Determine the (X, Y) coordinate at the center of the cell enclosing the given text.  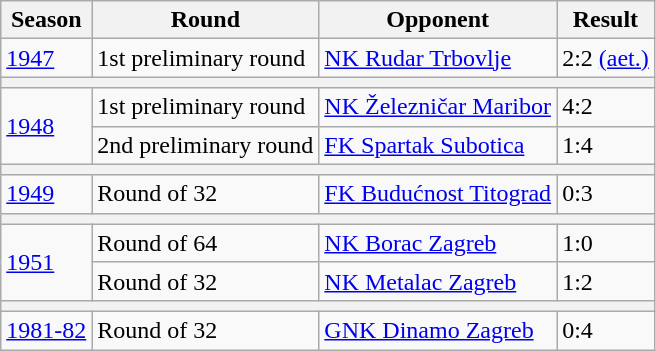
1947 (46, 58)
1:4 (606, 145)
NK Borac Zagreb (438, 243)
NK Rudar Trbovlje (438, 58)
1:2 (606, 281)
1981-82 (46, 330)
2nd preliminary round (206, 145)
Season (46, 20)
1:0 (606, 243)
0:3 (606, 194)
GNK Dinamo Zagreb (438, 330)
4:2 (606, 107)
0:4 (606, 330)
FK Spartak Subotica (438, 145)
FK Budućnost Titograd (438, 194)
Round of 64 (206, 243)
1949 (46, 194)
1948 (46, 126)
Opponent (438, 20)
2:2 (aet.) (606, 58)
NK Železničar Maribor (438, 107)
Result (606, 20)
Round (206, 20)
NK Metalac Zagreb (438, 281)
1951 (46, 262)
